From the cell containing the given text, extract its center point as [x, y] coordinate. 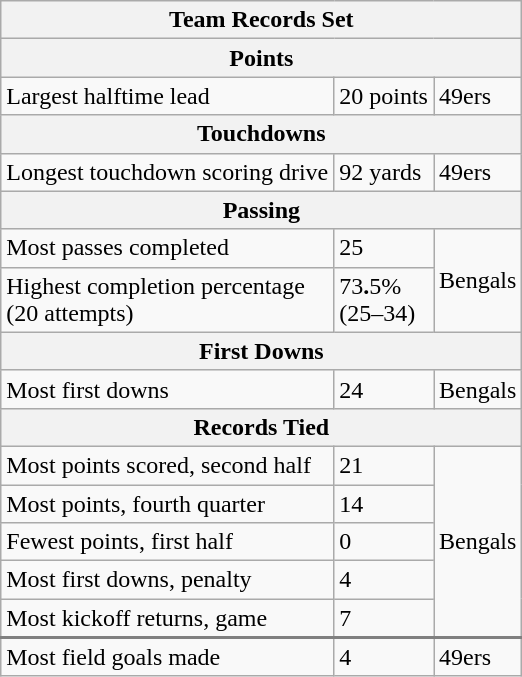
Points [262, 58]
Passing [262, 210]
0 [384, 542]
Team Records Set [262, 20]
21 [384, 465]
Most points, fourth quarter [168, 503]
Most field goals made [168, 658]
7 [384, 618]
25 [384, 248]
First Downs [262, 351]
Fewest points, first half [168, 542]
Most first downs, penalty [168, 580]
73.5% (25–34) [384, 300]
Most kickoff returns, game [168, 618]
Most passes completed [168, 248]
14 [384, 503]
Most points scored, second half [168, 465]
Most first downs [168, 389]
24 [384, 389]
92 yards [384, 172]
Records Tied [262, 427]
20 points [384, 96]
Longest touchdown scoring drive [168, 172]
Touchdowns [262, 134]
Largest halftime lead [168, 96]
Highest completion percentage (20 attempts) [168, 300]
